Capture the cell that displays the provided text and extract its [X, Y] central coordinate. 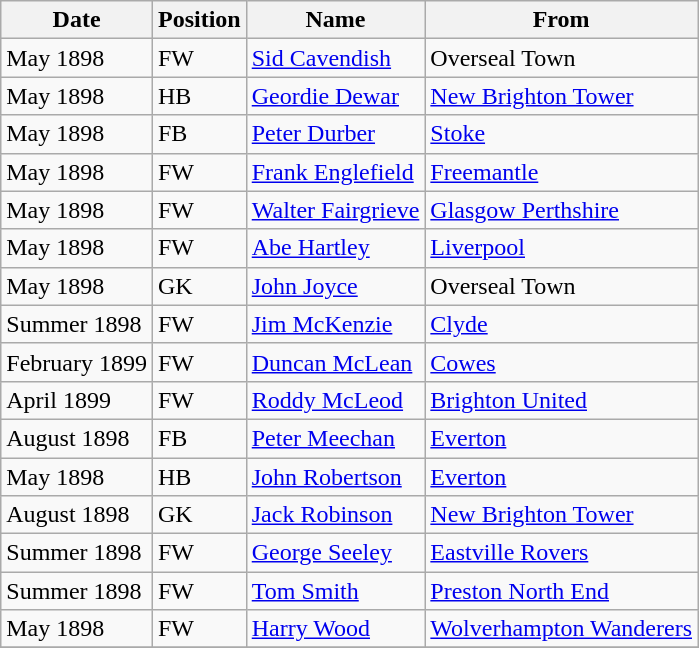
Harry Wood [336, 629]
Peter Meechan [336, 438]
Brighton United [562, 400]
February 1899 [77, 362]
April 1899 [77, 400]
Stoke [562, 134]
Date [77, 20]
Liverpool [562, 248]
George Seeley [336, 553]
Wolverhampton Wanderers [562, 629]
Cowes [562, 362]
Tom Smith [336, 591]
John Joyce [336, 286]
Position [199, 20]
Abe Hartley [336, 248]
Roddy McLeod [336, 400]
Jim McKenzie [336, 324]
Eastville Rovers [562, 553]
Walter Fairgrieve [336, 210]
Duncan McLean [336, 362]
Geordie Dewar [336, 96]
John Robertson [336, 477]
Jack Robinson [336, 515]
Name [336, 20]
Preston North End [562, 591]
Peter Durber [336, 134]
From [562, 20]
Glasgow Perthshire [562, 210]
Sid Cavendish [336, 58]
Freemantle [562, 172]
Clyde [562, 324]
Frank Englefield [336, 172]
